Capture the cell that displays the provided text and extract its (X, Y) central coordinate. 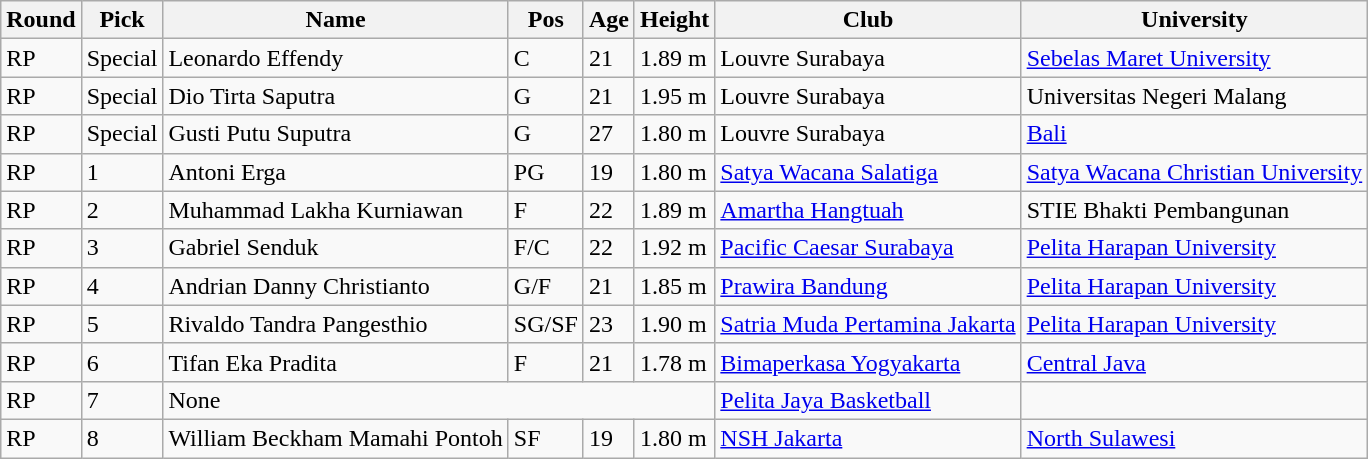
PG (546, 172)
Satya Wacana Salatiga (868, 172)
Gusti Putu Suputra (336, 134)
Prawira Bandung (868, 286)
Tifan Eka Pradita (336, 362)
SF (546, 438)
Pacific Caesar Surabaya (868, 248)
Andrian Danny Christianto (336, 286)
27 (608, 134)
1.85 m (674, 286)
Height (674, 20)
2 (122, 210)
4 (122, 286)
Pelita Jaya Basketball (868, 400)
William Beckham Mamahi Pontoh (336, 438)
Bali (1194, 134)
University (1194, 20)
6 (122, 362)
Satya Wacana Christian University (1194, 172)
G/F (546, 286)
7 (122, 400)
8 (122, 438)
Pick (122, 20)
Pos (546, 20)
F/C (546, 248)
1.92 m (674, 248)
SG/SF (546, 324)
Muhammad Lakha Kurniawan (336, 210)
C (546, 58)
Name (336, 20)
Leonardo Effendy (336, 58)
1.95 m (674, 96)
NSH Jakarta (868, 438)
Amartha Hangtuah (868, 210)
Sebelas Maret University (1194, 58)
None (439, 400)
Central Java (1194, 362)
Antoni Erga (336, 172)
5 (122, 324)
3 (122, 248)
Rivaldo Tandra Pangesthio (336, 324)
Gabriel Senduk (336, 248)
1.78 m (674, 362)
STIE Bhakti Pembangunan (1194, 210)
23 (608, 324)
North Sulawesi (1194, 438)
1 (122, 172)
Club (868, 20)
1.90 m (674, 324)
Dio Tirta Saputra (336, 96)
Age (608, 20)
Universitas Negeri Malang (1194, 96)
Bimaperkasa Yogyakarta (868, 362)
Satria Muda Pertamina Jakarta (868, 324)
Round (41, 20)
